Output the (X, Y) coordinate of the center of the cell containing the given text.  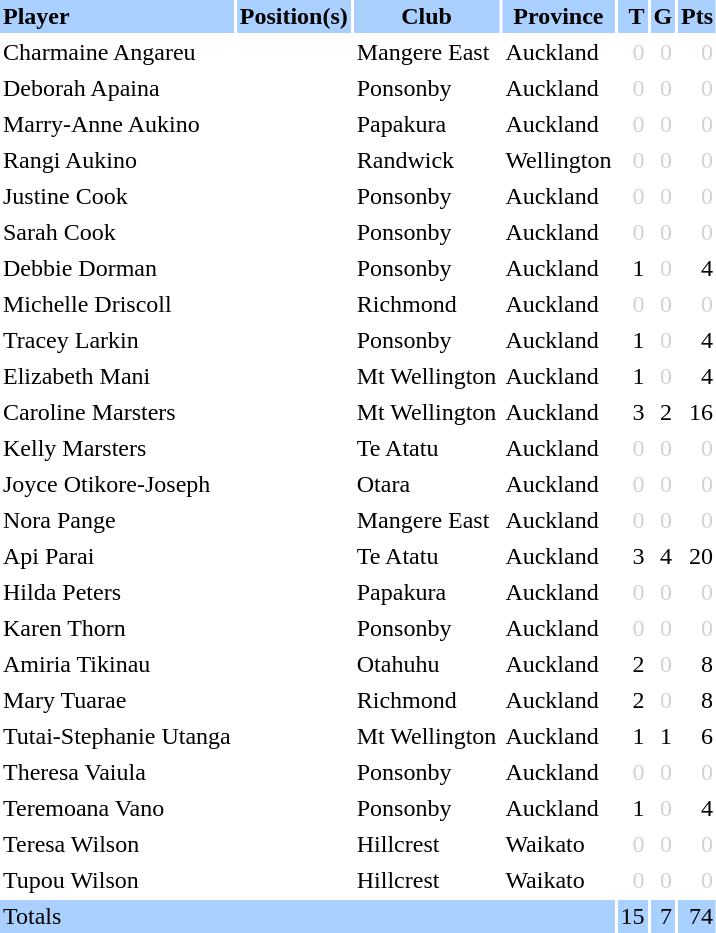
Totals (307, 916)
Api Parai (117, 556)
Hilda Peters (117, 592)
Karen Thorn (117, 628)
Tupou Wilson (117, 880)
Tracey Larkin (117, 340)
Club (427, 16)
Deborah Apaina (117, 88)
Michelle Driscoll (117, 304)
Elizabeth Mani (117, 376)
Marry-Anne Aukino (117, 124)
Joyce Otikore-Joseph (117, 484)
16 (697, 412)
Mary Tuarae (117, 700)
Rangi Aukino (117, 160)
20 (697, 556)
Teremoana Vano (117, 808)
G (662, 16)
Charmaine Angareu (117, 52)
Caroline Marsters (117, 412)
Nora Pange (117, 520)
Otara (427, 484)
T (632, 16)
Justine Cook (117, 196)
Theresa Vaiula (117, 772)
Debbie Dorman (117, 268)
Randwick (427, 160)
Teresa Wilson (117, 844)
Wellington (558, 160)
15 (632, 916)
Pts (697, 16)
6 (697, 736)
Tutai-Stephanie Utanga (117, 736)
Position(s) (294, 16)
Amiria Tikinau (117, 664)
74 (697, 916)
Province (558, 16)
Kelly Marsters (117, 448)
7 (662, 916)
Sarah Cook (117, 232)
Otahuhu (427, 664)
Player (117, 16)
